Output the [X, Y] coordinate of the center of the cell containing the given text.  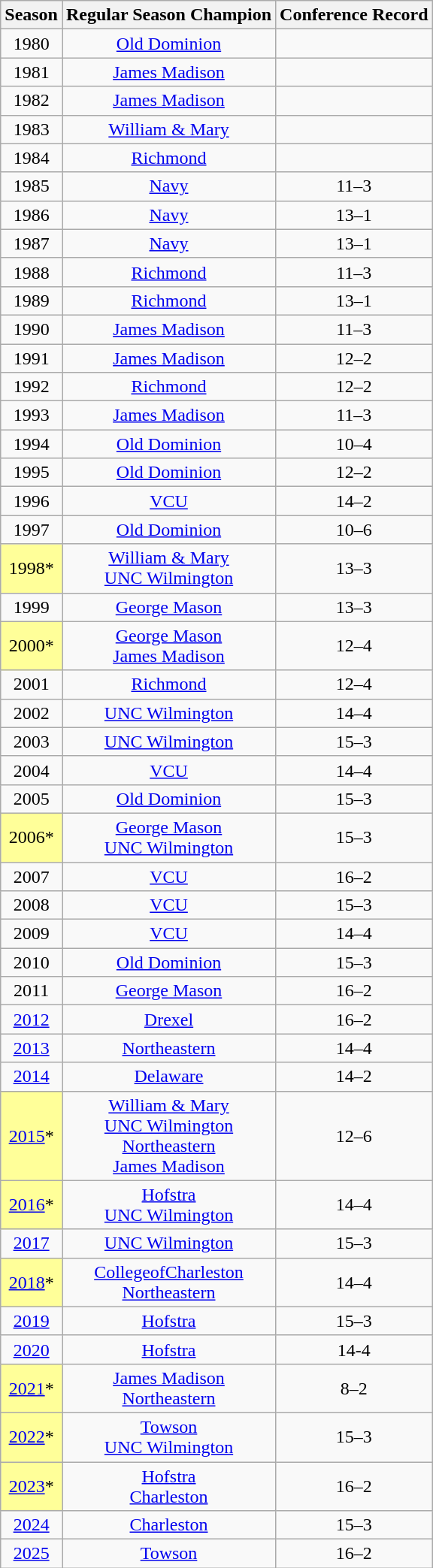
1989 [32, 301]
14-4 [355, 1349]
Conference Record [355, 15]
2023* [32, 1486]
1986 [32, 215]
Delaware [168, 1077]
2008 [32, 905]
10–4 [355, 444]
Charleston [168, 1525]
2020 [32, 1349]
Drexel [168, 1020]
1982 [32, 101]
1999 [32, 607]
2005 [32, 799]
2010 [32, 962]
2007 [32, 877]
2000* [32, 646]
1980 [32, 44]
1997 [32, 530]
1985 [32, 186]
1984 [32, 158]
James MadisonNortheastern [168, 1388]
2024 [32, 1525]
William & MaryUNC Wilmington [168, 568]
2011 [32, 991]
1995 [32, 473]
1998* [32, 568]
2018* [32, 1282]
Towson [168, 1554]
1983 [32, 129]
2001 [32, 684]
2004 [32, 770]
2003 [32, 742]
1992 [32, 387]
1991 [32, 358]
10–6 [355, 530]
Season [32, 15]
George MasonJames Madison [168, 646]
2025 [32, 1554]
2019 [32, 1321]
1996 [32, 501]
2016* [32, 1205]
TowsonUNC Wilmington [168, 1437]
1993 [32, 415]
2021* [32, 1388]
1987 [32, 243]
2022* [32, 1437]
Regular Season Champion [168, 15]
1981 [32, 72]
Northeastern [168, 1048]
2012 [32, 1020]
George MasonUNC Wilmington [168, 837]
HofstraCharleston [168, 1486]
CollegeofCharlestonNortheastern [168, 1282]
William & Mary [168, 129]
2002 [32, 713]
HofstraUNC Wilmington [168, 1205]
12–6 [355, 1136]
1994 [32, 444]
2017 [32, 1243]
8–2 [355, 1388]
2014 [32, 1077]
1990 [32, 329]
2015* [32, 1136]
1988 [32, 272]
2013 [32, 1048]
2006* [32, 837]
William & MaryUNC WilmingtonNortheasternJames Madison [168, 1136]
2009 [32, 934]
